Scan for the cell matching the given text and deliver its [x, y] coordinate at center. 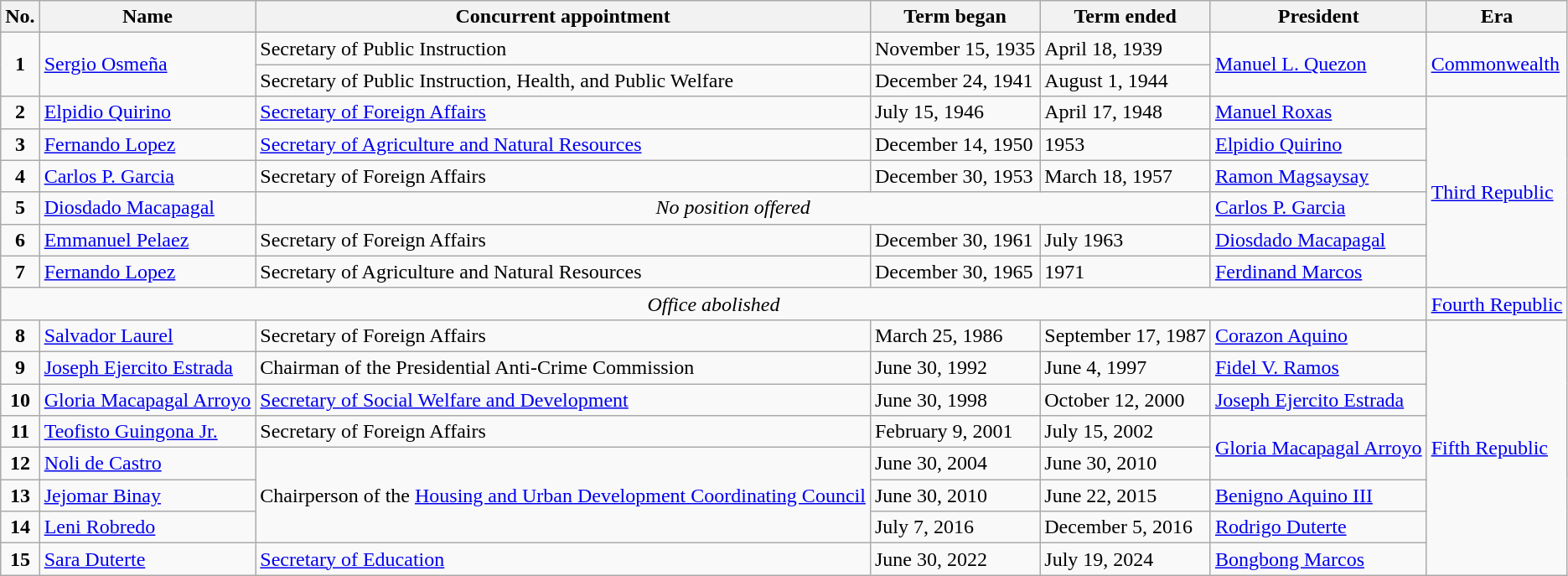
1971 [1126, 272]
14 [20, 527]
15 [20, 559]
7 [20, 272]
June 30, 1998 [955, 400]
April 18, 1939 [1126, 49]
July 15, 2002 [1126, 432]
Noli de Castro [147, 464]
12 [20, 464]
10 [20, 400]
1953 [1126, 144]
Manuel Roxas [1318, 112]
1 [20, 65]
June 30, 1992 [955, 367]
Fidel V. Ramos [1318, 367]
March 25, 1986 [955, 335]
December 5, 2016 [1126, 527]
Benigno Aquino III [1318, 496]
8 [20, 335]
Secretary of Public Instruction, Health, and Public Welfare [563, 80]
President [1318, 17]
Manuel L. Quezon [1318, 65]
Secretary of Education [563, 559]
4 [20, 176]
Leni Robredo [147, 527]
Commonwealth [1497, 65]
Term ended [1126, 17]
Rodrigo Duterte [1318, 527]
Secretary of Social Welfare and Development [563, 400]
Ferdinand Marcos [1318, 272]
No. [20, 17]
Name [147, 17]
June 30, 2004 [955, 464]
Chairman of the Presidential Anti-Crime Commission [563, 367]
December 30, 1961 [955, 240]
July 7, 2016 [955, 527]
July 1963 [1126, 240]
June 30, 2022 [955, 559]
Emmanuel Pelaez [147, 240]
13 [20, 496]
October 12, 2000 [1126, 400]
November 15, 1935 [955, 49]
December 14, 1950 [955, 144]
Bongbong Marcos [1318, 559]
11 [20, 432]
February 9, 2001 [955, 432]
July 15, 1946 [955, 112]
April 17, 1948 [1126, 112]
July 19, 2024 [1126, 559]
Fourth Republic [1497, 304]
5 [20, 208]
March 18, 1957 [1126, 176]
Sara Duterte [147, 559]
Ramon Magsaysay [1318, 176]
Era [1497, 17]
December 30, 1965 [955, 272]
Corazon Aquino [1318, 335]
Salvador Laurel [147, 335]
Term began [955, 17]
Jejomar Binay [147, 496]
September 17, 1987 [1126, 335]
6 [20, 240]
3 [20, 144]
Secretary of Public Instruction [563, 49]
August 1, 1944 [1126, 80]
Office abolished [714, 304]
Concurrent appointment [563, 17]
June 22, 2015 [1126, 496]
Teofisto Guingona Jr. [147, 432]
2 [20, 112]
Sergio Osmeña [147, 65]
No position offered [733, 208]
December 24, 1941 [955, 80]
June 4, 1997 [1126, 367]
December 30, 1953 [955, 176]
Fifth Republic [1497, 447]
9 [20, 367]
Third Republic [1497, 192]
Chairperson of the Housing and Urban Development Coordinating Council [563, 496]
